Detect which cell encompasses the target text, then output its [X, Y] center coordinate. 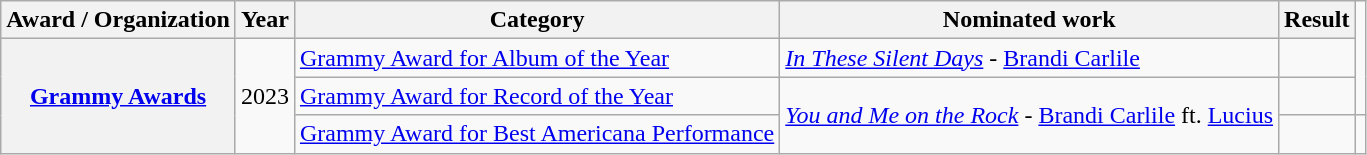
2023 [264, 96]
Nominated work [1030, 20]
Grammy Award for Album of the Year [536, 58]
You and Me on the Rock - Brandi Carlile ft. Lucius [1030, 115]
Year [264, 20]
Category [536, 20]
Award / Organization [118, 20]
Grammy Award for Best Americana Performance [536, 134]
Grammy Award for Record of the Year [536, 96]
In These Silent Days - Brandi Carlile [1030, 58]
Grammy Awards [118, 96]
Result [1317, 20]
